Search for the cell housing the specified text and yield its [x, y] center coordinate. 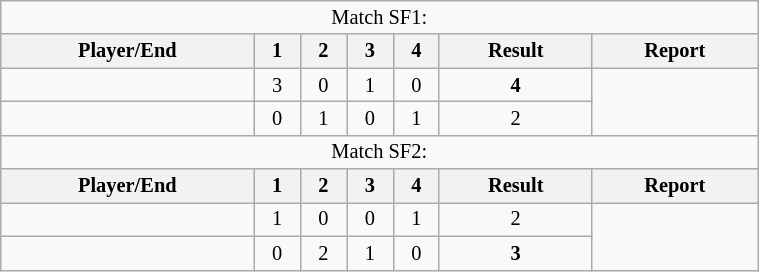
Match SF1: [380, 17]
Match SF2: [380, 152]
